Capture the cell that displays the provided text and extract its [x, y] central coordinate. 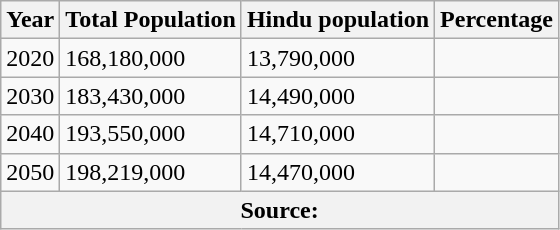
198,219,000 [151, 172]
193,550,000 [151, 134]
Hindu population [338, 20]
2050 [30, 172]
Percentage [497, 20]
Source: [280, 210]
2040 [30, 134]
Year [30, 20]
14,490,000 [338, 96]
Total Population [151, 20]
2020 [30, 58]
13,790,000 [338, 58]
14,710,000 [338, 134]
14,470,000 [338, 172]
168,180,000 [151, 58]
2030 [30, 96]
183,430,000 [151, 96]
